Scan for the cell matching the given text and deliver its (X, Y) coordinate at center. 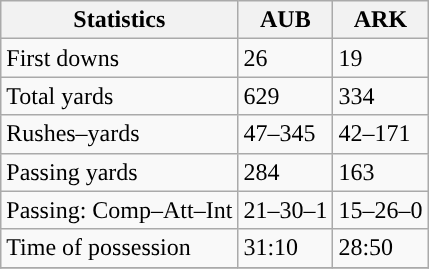
15–26–0 (380, 210)
28:50 (380, 248)
163 (380, 172)
42–171 (380, 134)
629 (286, 96)
Total yards (120, 96)
First downs (120, 58)
ARK (380, 20)
334 (380, 96)
21–30–1 (286, 210)
Passing yards (120, 172)
26 (286, 58)
Passing: Comp–Att–Int (120, 210)
31:10 (286, 248)
AUB (286, 20)
47–345 (286, 134)
284 (286, 172)
19 (380, 58)
Rushes–yards (120, 134)
Time of possession (120, 248)
Statistics (120, 20)
